From the cell containing the given text, extract its center point as [x, y] coordinate. 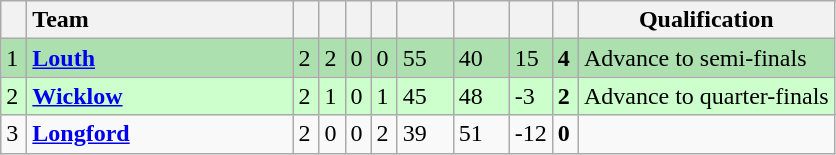
3 [14, 134]
-12 [530, 134]
-3 [530, 96]
Longford [160, 134]
4 [565, 58]
Team [160, 20]
45 [425, 96]
Advance to quarter-finals [706, 96]
Qualification [706, 20]
55 [425, 58]
Louth [160, 58]
15 [530, 58]
51 [481, 134]
39 [425, 134]
40 [481, 58]
48 [481, 96]
Advance to semi-finals [706, 58]
Wicklow [160, 96]
